Extract the (x, y) coordinate from the center of the cell holding the provided text.  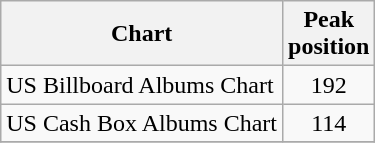
114 (329, 123)
Peakposition (329, 34)
192 (329, 85)
US Cash Box Albums Chart (142, 123)
Chart (142, 34)
US Billboard Albums Chart (142, 85)
